Pinpoint the cell where the given text exists, returning its [X, Y] midpoint coordinate. 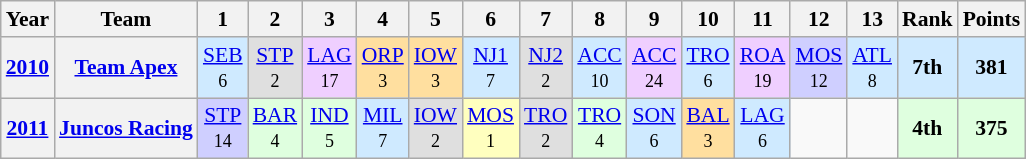
MOS1 [490, 128]
NJ17 [490, 68]
7th [928, 68]
9 [654, 19]
Points [992, 19]
SON6 [654, 128]
SEB6 [223, 68]
2010 [28, 68]
TRO2 [546, 128]
6 [490, 19]
381 [992, 68]
MIL7 [383, 128]
4th [928, 128]
Juncos Racing [126, 128]
STP14 [223, 128]
2011 [28, 128]
ACC24 [654, 68]
3 [329, 19]
IOW2 [436, 128]
ROA19 [763, 68]
LAG6 [763, 128]
8 [600, 19]
STP2 [276, 68]
BAR4 [276, 128]
10 [708, 19]
LAG17 [329, 68]
ACC10 [600, 68]
Rank [928, 19]
Team Apex [126, 68]
11 [763, 19]
IND5 [329, 128]
13 [872, 19]
IOW3 [436, 68]
BAL3 [708, 128]
Year [28, 19]
2 [276, 19]
7 [546, 19]
MOS12 [818, 68]
1 [223, 19]
375 [992, 128]
NJ22 [546, 68]
TRO6 [708, 68]
12 [818, 19]
ORP3 [383, 68]
Team [126, 19]
ATL8 [872, 68]
4 [383, 19]
5 [436, 19]
TRO4 [600, 128]
